Find where the given text appears and provide that cell's center as (X, Y) coordinate. 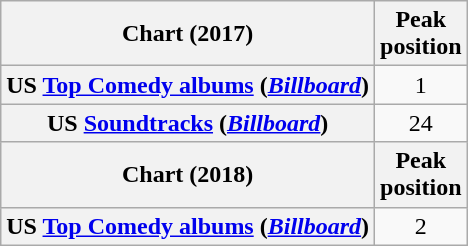
Chart (2018) (188, 174)
24 (421, 123)
Chart (2017) (188, 34)
US Soundtracks (Billboard) (188, 123)
2 (421, 226)
1 (421, 85)
